From the cell containing the given text, extract its center point as (X, Y) coordinate. 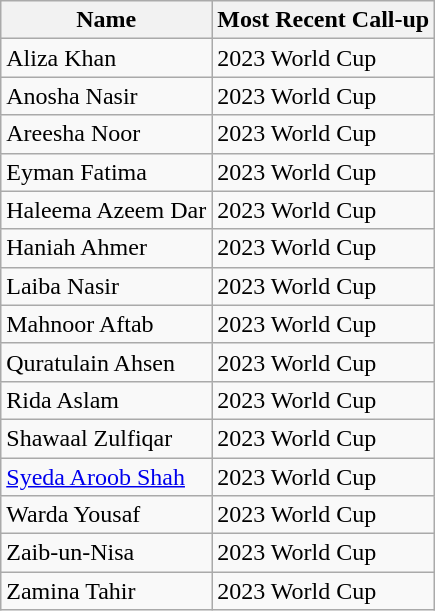
Anosha Nasir (106, 96)
Zamina Tahir (106, 591)
Aliza Khan (106, 58)
Eyman Fatima (106, 172)
Haniah Ahmer (106, 248)
Shawaal Zulfiqar (106, 438)
Areesha Noor (106, 134)
Warda Yousaf (106, 515)
Haleema Azeem Dar (106, 210)
Laiba Nasir (106, 286)
Name (106, 20)
Most Recent Call-up (324, 20)
Mahnoor Aftab (106, 324)
Quratulain Ahsen (106, 362)
Rida Aslam (106, 400)
Syeda Aroob Shah (106, 477)
Zaib-un-Nisa (106, 553)
